Capture the cell that displays the provided text and extract its [X, Y] central coordinate. 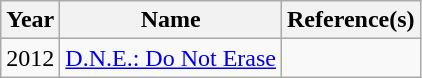
Reference(s) [352, 20]
Year [30, 20]
2012 [30, 58]
D.N.E.: Do Not Erase [171, 58]
Name [171, 20]
